Output the [X, Y] coordinate of the center of the cell containing the given text.  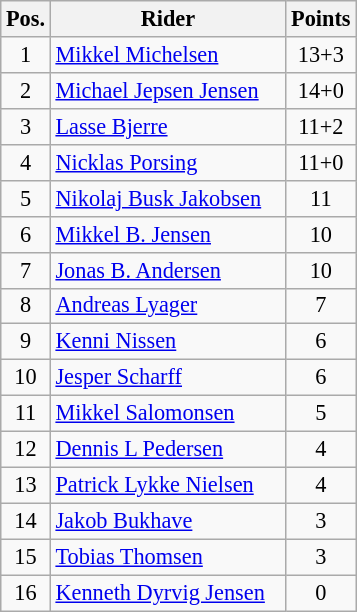
11+2 [321, 126]
11+0 [321, 162]
8 [26, 306]
Kenni Nissen [168, 342]
Jesper Scharff [168, 378]
Michael Jepsen Jensen [168, 90]
Mikkel Michelsen [168, 55]
14 [26, 521]
Points [321, 19]
Lasse Bjerre [168, 126]
Kenneth Dyrvig Jensen [168, 593]
16 [26, 593]
Jakob Bukhave [168, 521]
Mikkel B. Jensen [168, 234]
Nicklas Porsing [168, 162]
13 [26, 485]
15 [26, 557]
Patrick Lykke Nielsen [168, 485]
Jonas B. Andersen [168, 270]
14+0 [321, 90]
13+3 [321, 55]
9 [26, 342]
Andreas Lyager [168, 306]
Tobias Thomsen [168, 557]
Mikkel Salomonsen [168, 414]
Nikolaj Busk Jakobsen [168, 198]
Pos. [26, 19]
1 [26, 55]
0 [321, 593]
Rider [168, 19]
12 [26, 450]
2 [26, 90]
Dennis L Pedersen [168, 450]
